Find where the given text appears and provide that cell's center as [X, Y] coordinate. 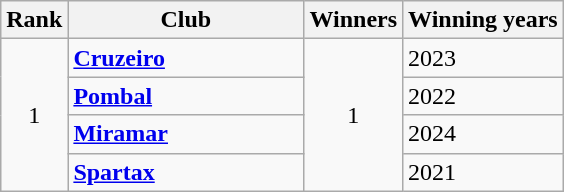
2023 [484, 58]
Cruzeiro [186, 58]
Rank [34, 20]
2022 [484, 96]
Winners [354, 20]
Club [186, 20]
2021 [484, 172]
Pombal [186, 96]
Winning years [484, 20]
Spartax [186, 172]
Miramar [186, 134]
2024 [484, 134]
